From the cell containing the given text, extract its center point as [x, y] coordinate. 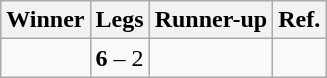
Runner-up [211, 20]
Winner [46, 20]
Legs [120, 20]
6 – 2 [120, 58]
Ref. [300, 20]
